For the text-containing cell, return its midpoint in [X, Y] coordinate format. 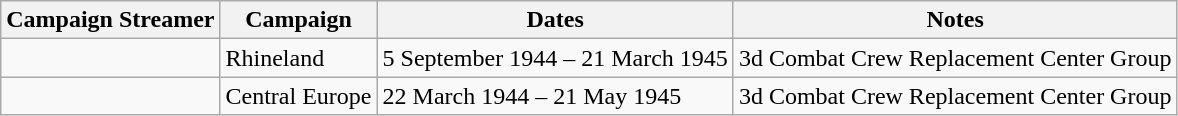
5 September 1944 – 21 March 1945 [555, 58]
Rhineland [298, 58]
Notes [955, 20]
Campaign [298, 20]
Central Europe [298, 96]
Campaign Streamer [110, 20]
22 March 1944 – 21 May 1945 [555, 96]
Dates [555, 20]
